Provide the (X, Y) coordinate of the cell's center where the given text is located.  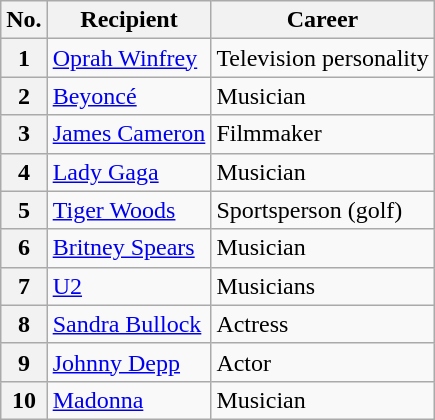
Tiger Woods (129, 210)
Johnny Depp (129, 362)
No. (24, 20)
Career (322, 20)
Television personality (322, 58)
Recipient (129, 20)
Britney Spears (129, 248)
Actor (322, 362)
Oprah Winfrey (129, 58)
Musicians (322, 286)
4 (24, 172)
1 (24, 58)
Sandra Bullock (129, 324)
Lady Gaga (129, 172)
Actress (322, 324)
James Cameron (129, 134)
Filmmaker (322, 134)
9 (24, 362)
10 (24, 400)
U2 (129, 286)
Beyoncé (129, 96)
8 (24, 324)
5 (24, 210)
Sportsperson (golf) (322, 210)
3 (24, 134)
2 (24, 96)
Madonna (129, 400)
7 (24, 286)
6 (24, 248)
